Find where the given text appears and provide that cell's center as [X, Y] coordinate. 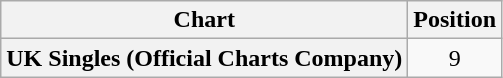
Position [455, 20]
9 [455, 58]
UK Singles (Official Charts Company) [204, 58]
Chart [204, 20]
